Determine the (X, Y) coordinate at the center of the cell enclosing the given text.  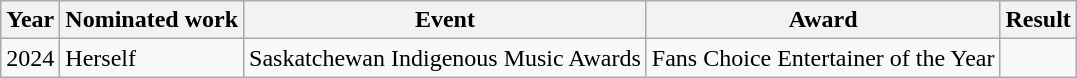
Fans Choice Entertainer of the Year (823, 58)
Nominated work (152, 20)
Award (823, 20)
Event (446, 20)
Year (30, 20)
Herself (152, 58)
2024 (30, 58)
Result (1038, 20)
Saskatchewan Indigenous Music Awards (446, 58)
